Output the [X, Y] coordinate of the center of the cell containing the given text.  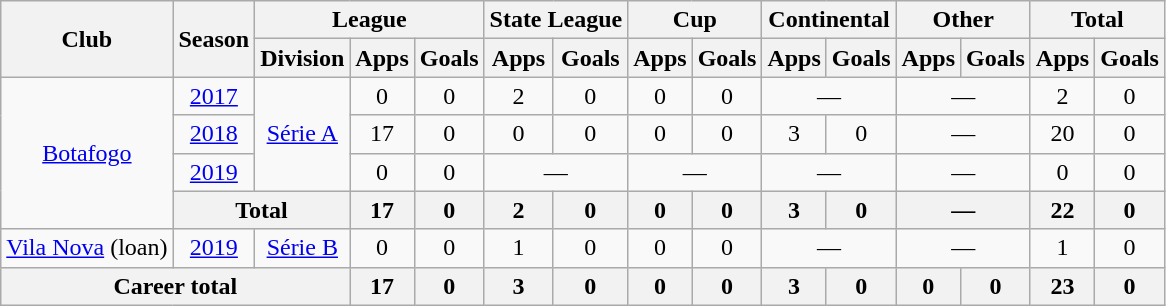
League [370, 20]
Cup [695, 20]
Botafogo [87, 153]
State League [556, 20]
Continental [829, 20]
Série A [302, 134]
20 [1062, 134]
Série B [302, 248]
Career total [176, 286]
Season [214, 39]
23 [1062, 286]
2018 [214, 134]
Other [963, 20]
Vila Nova (loan) [87, 248]
2017 [214, 96]
Club [87, 39]
22 [1062, 210]
Division [302, 58]
